Provide the (X, Y) coordinate of the cell's center where the given text is located.  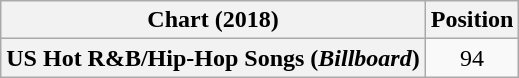
Position (472, 20)
94 (472, 58)
US Hot R&B/Hip-Hop Songs (Billboard) (213, 58)
Chart (2018) (213, 20)
